Extract the (x, y) coordinate from the center of the cell holding the provided text.  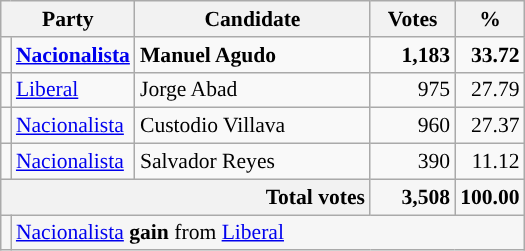
975 (412, 90)
33.72 (490, 55)
Candidate (252, 19)
Salvador Reyes (252, 162)
1,183 (412, 55)
11.12 (490, 162)
390 (412, 162)
Manuel Agudo (252, 55)
27.79 (490, 90)
100.00 (490, 197)
Custodio Villava (252, 126)
Party (68, 19)
Nacionalista gain from Liberal (268, 233)
% (490, 19)
Total votes (186, 197)
Votes (412, 19)
Jorge Abad (252, 90)
960 (412, 126)
27.37 (490, 126)
Liberal (73, 90)
3,508 (412, 197)
